Determine the (X, Y) coordinate at the center of the cell enclosing the given text.  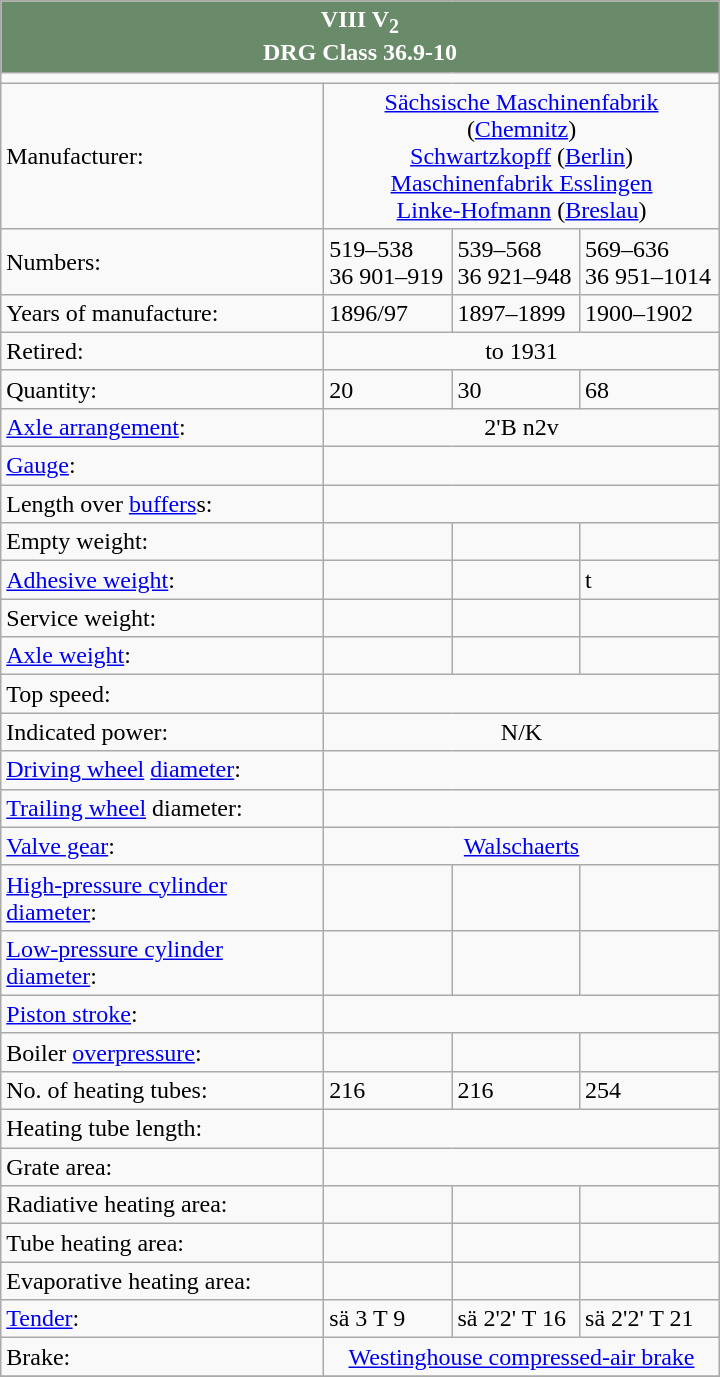
Retired: (162, 351)
N/K (522, 732)
Service weight: (162, 618)
Empty weight: (162, 542)
Boiler overpressure: (162, 1052)
Indicated power: (162, 732)
Axle arrangement: (162, 427)
Heating tube length: (162, 1129)
Axle weight: (162, 656)
519–538 36 901–919 (388, 262)
Radiative heating area: (162, 1205)
High-pressure cylinder diameter: (162, 898)
Valve gear: (162, 846)
Driving wheel diameter: (162, 770)
Quantity: (162, 389)
539–568 36 921–948 (516, 262)
68 (650, 389)
Years of manufacture: (162, 313)
254 (650, 1090)
30 (516, 389)
Length over bufferss: (162, 504)
Top speed: (162, 694)
2'B n2v (522, 427)
Sächsische Maschinenfabrik (Chemnitz) Schwartzkopff (Berlin) Maschinenfabrik Esslingen Linke-Hofmann (Breslau) (522, 156)
sä 2'2' T 16 (516, 1319)
569–636 36 951–1014 (650, 262)
1897–1899 (516, 313)
Manufacturer: (162, 156)
sä 2'2' T 21 (650, 1319)
Numbers: (162, 262)
Grate area: (162, 1167)
Adhesive weight: (162, 580)
Brake: (162, 1357)
Walschaerts (522, 846)
sä 3 T 9 (388, 1319)
No. of heating tubes: (162, 1090)
1900–1902 (650, 313)
Evaporative heating area: (162, 1281)
Low-pressure cylinder diameter: (162, 962)
Gauge: (162, 466)
Tender: (162, 1319)
VIII V2 DRG Class 36.9-10 (360, 36)
to 1931 (522, 351)
Westinghouse compressed-air brake (522, 1357)
1896/97 (388, 313)
20 (388, 389)
Trailing wheel diameter: (162, 808)
Tube heating area: (162, 1243)
Piston stroke: (162, 1014)
t (650, 580)
